Identify which cell holds the provided text, then report its (X, Y) central coordinate. 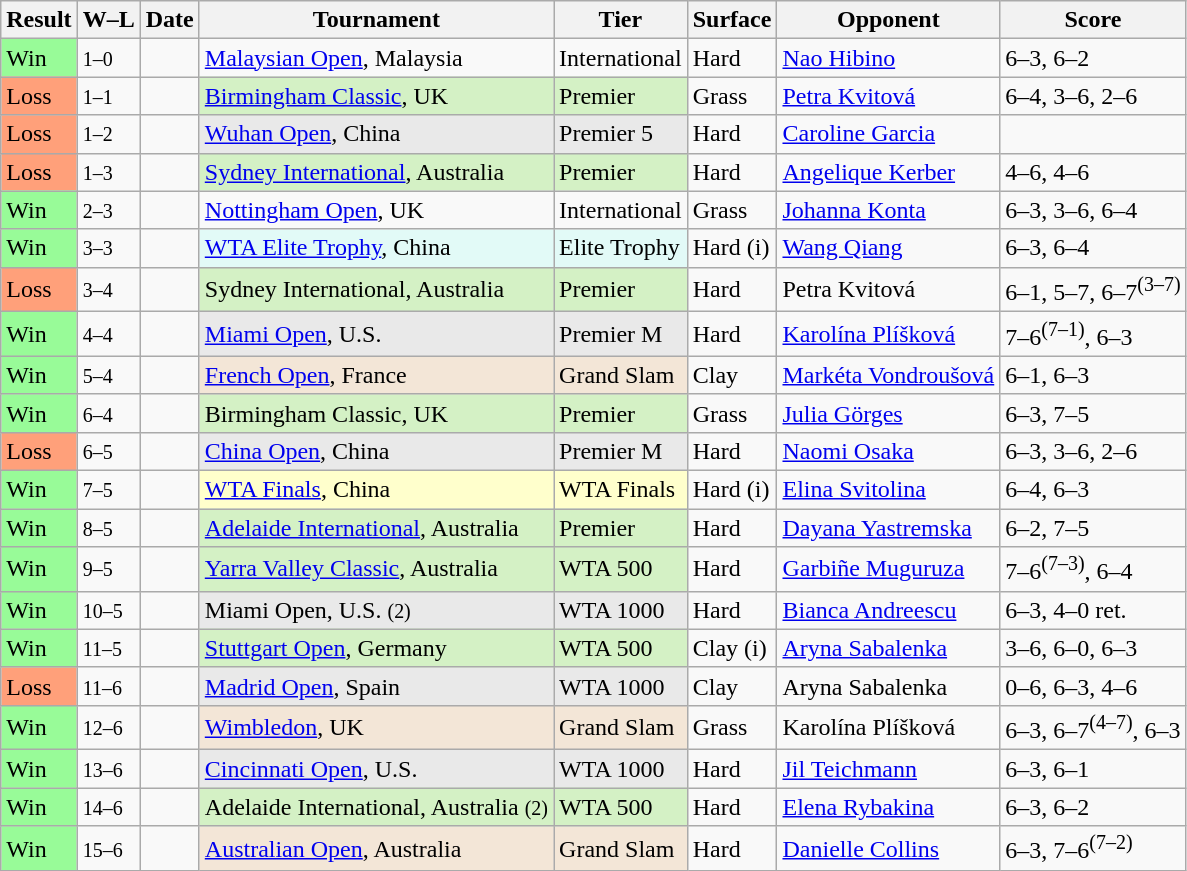
Danielle Collins (888, 848)
W–L (108, 20)
13–6 (108, 769)
Result (39, 20)
5–4 (108, 375)
Wuhan Open, China (376, 134)
6–3, 6–7(4–7), 6–3 (1093, 728)
Elina Svitolina (888, 489)
3–4 (108, 290)
7–5 (108, 489)
3–6, 6–0, 6–3 (1093, 648)
Premier 5 (621, 134)
6–3, 6–4 (1093, 248)
Adelaide International, Australia (2) (376, 807)
Cincinnati Open, U.S. (376, 769)
0–6, 6–3, 4–6 (1093, 686)
Clay (i) (732, 648)
1–0 (108, 58)
11–5 (108, 648)
6–2, 7–5 (1093, 528)
14–6 (108, 807)
Nao Hibino (888, 58)
Markéta Vondroušová (888, 375)
3–3 (108, 248)
Wimbledon, UK (376, 728)
Naomi Osaka (888, 451)
Surface (732, 20)
Nottingham Open, UK (376, 210)
WTA Finals (621, 489)
WTA Finals, China (376, 489)
Yarra Valley Classic, Australia (376, 570)
Garbiñe Muguruza (888, 570)
4–4 (108, 334)
6–3, 4–0 ret. (1093, 610)
Tournament (376, 20)
6–1, 6–3 (1093, 375)
Madrid Open, Spain (376, 686)
China Open, China (376, 451)
Dayana Yastremska (888, 528)
Elite Trophy (621, 248)
1–2 (108, 134)
6–4 (108, 413)
Jil Teichmann (888, 769)
6–3, 7–6(7–2) (1093, 848)
12–6 (108, 728)
Score (1093, 20)
WTA Elite Trophy, China (376, 248)
6–3, 3–6, 6–4 (1093, 210)
11–6 (108, 686)
15–6 (108, 848)
6–5 (108, 451)
Bianca Andreescu (888, 610)
Opponent (888, 20)
6–3, 7–5 (1093, 413)
2–3 (108, 210)
4–6, 4–6 (1093, 172)
Elena Rybakina (888, 807)
Angelique Kerber (888, 172)
Australian Open, Australia (376, 848)
Miami Open, U.S. (2) (376, 610)
6–3, 6–1 (1093, 769)
6–1, 5–7, 6–7(3–7) (1093, 290)
Johanna Konta (888, 210)
French Open, France (376, 375)
6–3, 3–6, 2–6 (1093, 451)
Adelaide International, Australia (376, 528)
Wang Qiang (888, 248)
Miami Open, U.S. (376, 334)
6–4, 6–3 (1093, 489)
7–6(7–1), 6–3 (1093, 334)
6–4, 3–6, 2–6 (1093, 96)
9–5 (108, 570)
Date (170, 20)
Tier (621, 20)
Stuttgart Open, Germany (376, 648)
Malaysian Open, Malaysia (376, 58)
1–3 (108, 172)
Caroline Garcia (888, 134)
Julia Görges (888, 413)
10–5 (108, 610)
8–5 (108, 528)
7–6(7–3), 6–4 (1093, 570)
1–1 (108, 96)
